Capture the cell that displays the provided text and extract its [X, Y] central coordinate. 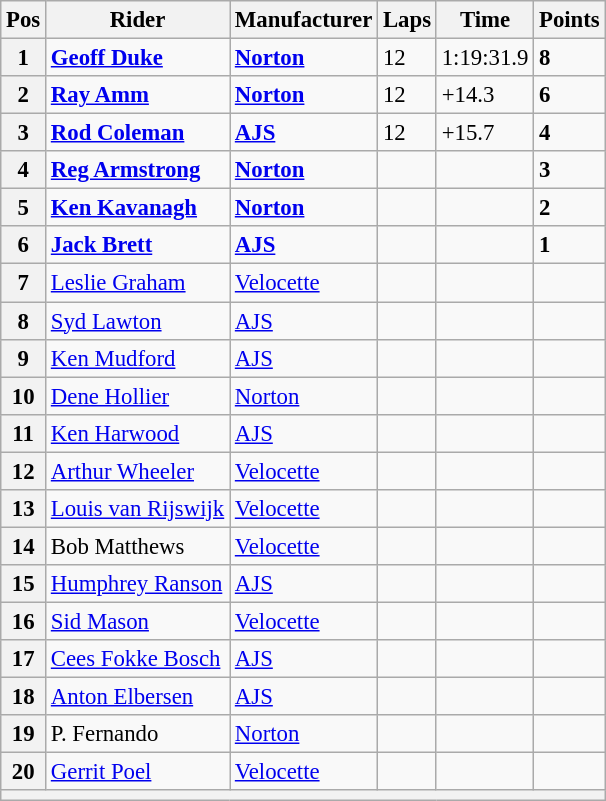
Ken Harwood [138, 433]
+14.3 [484, 95]
Louis van Rijswijk [138, 509]
Ken Mudford [138, 358]
19 [24, 734]
7 [24, 283]
Pos [24, 20]
17 [24, 659]
5 [24, 208]
20 [24, 772]
16 [24, 621]
Gerrit Poel [138, 772]
P. Fernando [138, 734]
Time [484, 20]
9 [24, 358]
Manufacturer [304, 20]
10 [24, 396]
13 [24, 509]
Sid Mason [138, 621]
Dene Hollier [138, 396]
11 [24, 433]
Reg Armstrong [138, 170]
Cees Fokke Bosch [138, 659]
Ken Kavanagh [138, 208]
Geoff Duke [138, 58]
Ray Amm [138, 95]
15 [24, 584]
Leslie Graham [138, 283]
1:19:31.9 [484, 58]
Points [570, 20]
Syd Lawton [138, 321]
Jack Brett [138, 245]
Rod Coleman [138, 133]
+15.7 [484, 133]
Anton Elbersen [138, 697]
Bob Matthews [138, 546]
Laps [408, 20]
18 [24, 697]
14 [24, 546]
Humphrey Ranson [138, 584]
Arthur Wheeler [138, 471]
Rider [138, 20]
